Pinpoint the cell where the given text exists, returning its (X, Y) midpoint coordinate. 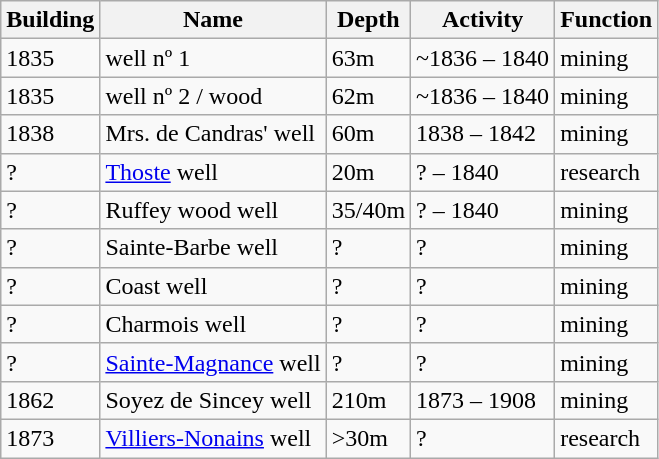
Depth (368, 20)
Ruffey wood well (213, 210)
35/40m (368, 210)
1873 (50, 438)
Name (213, 20)
1873 – 1908 (483, 400)
1862 (50, 400)
Activity (483, 20)
Sainte-Magnance well (213, 362)
60m (368, 134)
Soyez de Sincey well (213, 400)
Thoste well (213, 172)
well nº 1 (213, 58)
63m (368, 58)
>30m (368, 438)
Charmois well (213, 324)
1838 (50, 134)
20m (368, 172)
well nº 2 / wood (213, 96)
210m (368, 400)
Mrs. de Candras' well (213, 134)
Function (606, 20)
1838 – 1842 (483, 134)
Building (50, 20)
Sainte-Barbe well (213, 248)
62m (368, 96)
Coast well (213, 286)
Villiers-Nonains well (213, 438)
